Detect which cell encompasses the target text, then output its [X, Y] center coordinate. 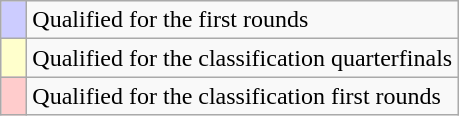
Qualified for the classification first rounds [242, 96]
Qualified for the classification quarterfinals [242, 58]
Qualified for the first rounds [242, 20]
